Pinpoint the cell where the given text exists, returning its [x, y] midpoint coordinate. 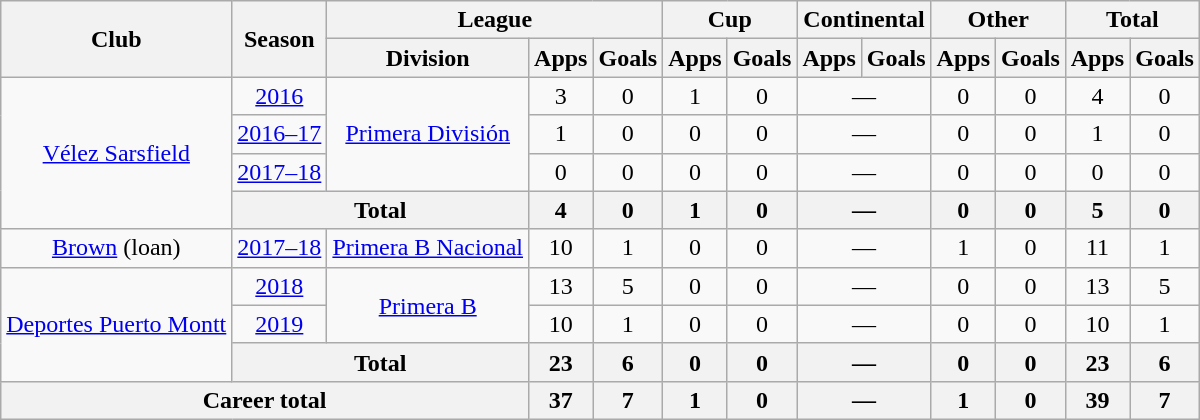
Season [280, 39]
2019 [280, 324]
Career total [265, 400]
Deportes Puerto Montt [116, 324]
League [495, 20]
3 [561, 96]
Primera B Nacional [428, 248]
2016 [280, 96]
2018 [280, 286]
Other [998, 20]
Vélez Sarsfield [116, 153]
Cup [730, 20]
Brown (loan) [116, 248]
Primera División [428, 134]
Continental [864, 20]
Primera B [428, 305]
Club [116, 39]
11 [1097, 248]
37 [561, 400]
2016–17 [280, 134]
39 [1097, 400]
Division [428, 58]
